Pinpoint the cell where the given text exists, returning its (x, y) midpoint coordinate. 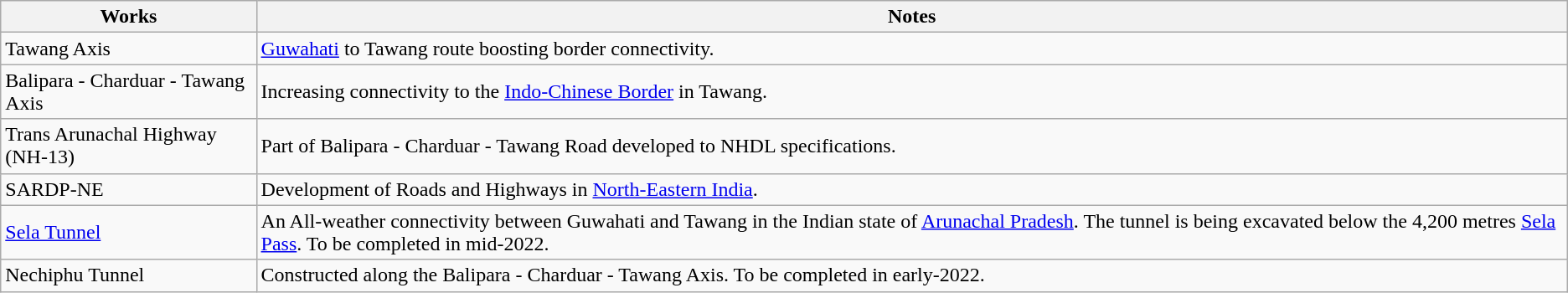
SARDP-NE (129, 189)
Trans Arunachal Highway (NH-13) (129, 146)
Guwahati to Tawang route boosting border connectivity. (911, 49)
Notes (911, 17)
Constructed along the Balipara - Charduar - Tawang Axis. To be completed in early-2022. (911, 275)
Development of Roads and Highways in North-Eastern India. (911, 189)
Works (129, 17)
Part of Balipara - Charduar - Tawang Road developed to NHDL specifications. (911, 146)
Sela Tunnel (129, 233)
Increasing connectivity to the Indo-Chinese Border in Tawang. (911, 92)
Nechiphu Tunnel (129, 275)
Balipara - Charduar - Tawang Axis (129, 92)
Tawang Axis (129, 49)
